Find where the given text appears and provide that cell's center as (X, Y) coordinate. 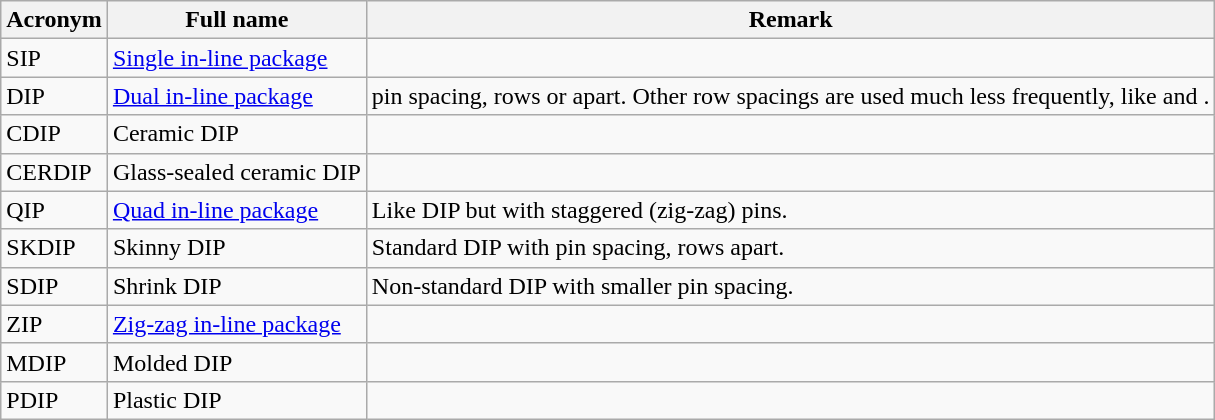
pin spacing, rows or apart. Other row spacings are used much less frequently, like and . (790, 96)
Like DIP but with staggered (zig-zag) pins. (790, 210)
PDIP (54, 400)
QIP (54, 210)
CERDIP (54, 172)
Single in-line package (236, 58)
Skinny DIP (236, 248)
Full name (236, 20)
Dual in-line package (236, 96)
Zig-zag in-line package (236, 324)
ZIP (54, 324)
Ceramic DIP (236, 134)
Non-standard DIP with smaller pin spacing. (790, 286)
MDIP (54, 362)
SDIP (54, 286)
CDIP (54, 134)
SIP (54, 58)
Quad in-line package (236, 210)
DIP (54, 96)
Remark (790, 20)
Acronym (54, 20)
Plastic DIP (236, 400)
Glass-sealed ceramic DIP (236, 172)
Standard DIP with pin spacing, rows apart. (790, 248)
Molded DIP (236, 362)
Shrink DIP (236, 286)
SKDIP (54, 248)
